Extract the [X, Y] coordinate from the center of the cell holding the provided text.  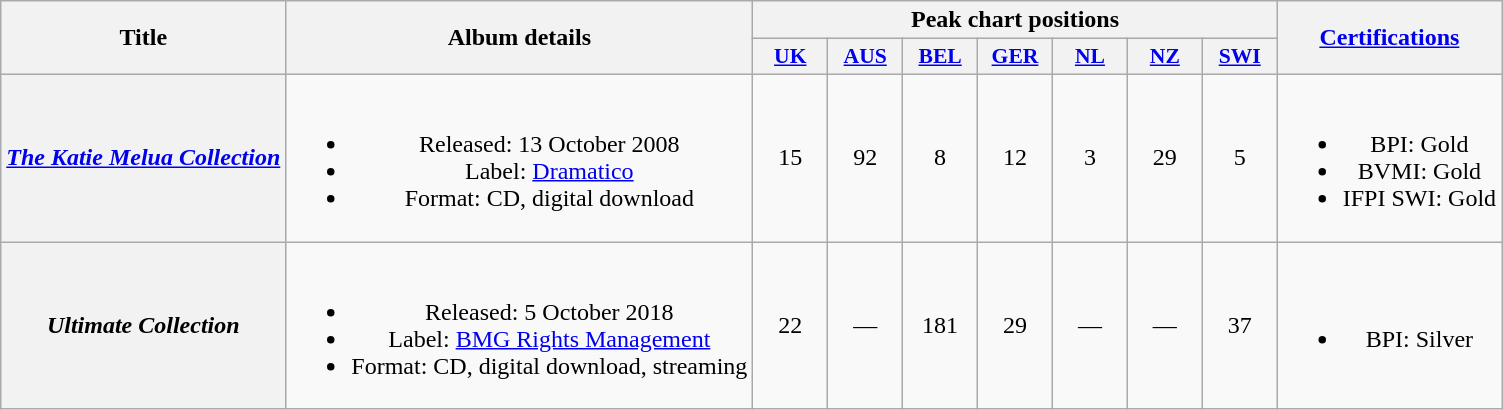
Certifications [1389, 38]
22 [790, 326]
Ultimate Collection [144, 326]
SWI [1240, 57]
UK [790, 57]
AUS [866, 57]
37 [1240, 326]
15 [790, 158]
The Katie Melua Collection [144, 158]
BPI: GoldBVMI: GoldIFPI SWI: Gold [1389, 158]
Album details [520, 38]
Released: 5 October 2018Label: BMG Rights ManagementFormat: CD, digital download, streaming [520, 326]
5 [1240, 158]
3 [1090, 158]
Released: 13 October 2008Label: DramaticoFormat: CD, digital download [520, 158]
8 [940, 158]
BEL [940, 57]
12 [1016, 158]
GER [1016, 57]
NZ [1164, 57]
Peak chart positions [1015, 20]
181 [940, 326]
92 [866, 158]
BPI: Silver [1389, 326]
Title [144, 38]
NL [1090, 57]
